Locate the cell with the specified text and output its (x, y) center coordinate. 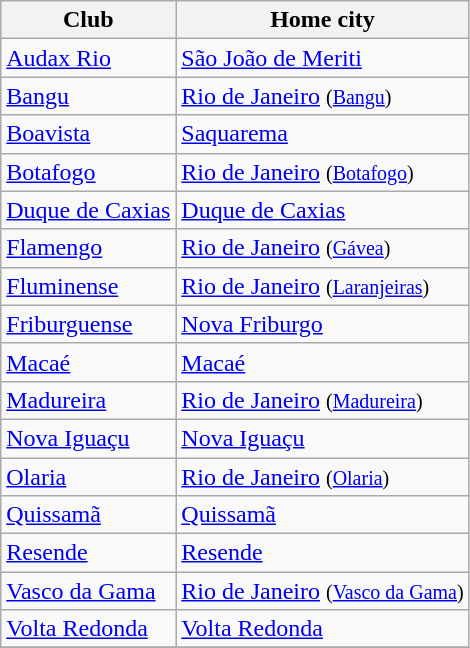
Rio de Janeiro (Botafogo) (322, 172)
Flamengo (88, 248)
Saquarema (322, 134)
Rio de Janeiro (Laranjeiras) (322, 286)
Madureira (88, 400)
São João de Meriti (322, 58)
Vasco da Gama (88, 591)
Boavista (88, 134)
Rio de Janeiro (Vasco da Gama) (322, 591)
Rio de Janeiro (Olaria) (322, 477)
Home city (322, 20)
Rio de Janeiro (Gávea) (322, 248)
Bangu (88, 96)
Rio de Janeiro (Madureira) (322, 400)
Botafogo (88, 172)
Olaria (88, 477)
Club (88, 20)
Fluminense (88, 286)
Audax Rio (88, 58)
Friburguense (88, 324)
Nova Friburgo (322, 324)
Rio de Janeiro (Bangu) (322, 96)
